Return [x, y] of the center of cell containing provided text 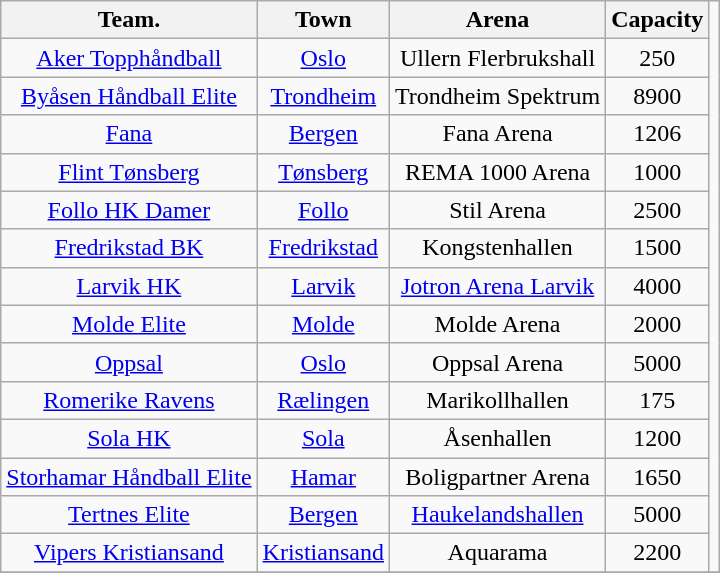
Molde Elite [129, 324]
Molde Arena [497, 324]
Sola [323, 438]
Tertnes Elite [129, 515]
Capacity [658, 20]
175 [658, 400]
Vipers Kristiansand [129, 553]
1500 [658, 248]
Aquarama [497, 553]
Fredrikstad BK [129, 248]
Åsenhallen [497, 438]
2000 [658, 324]
Sola HK [129, 438]
Kristiansand [323, 553]
Molde [323, 324]
Tønsberg [323, 172]
2200 [658, 553]
Hamar [323, 477]
Fredrikstad [323, 248]
Boligpartner Arena [497, 477]
Ullern Flerbrukshall [497, 58]
250 [658, 58]
Kongstenhallen [497, 248]
4000 [658, 286]
Byåsen Håndball Elite [129, 96]
Oppsal Arena [497, 362]
1650 [658, 477]
Larvik HK [129, 286]
1200 [658, 438]
Haukelandshallen [497, 515]
Team. [129, 20]
Flint Tønsberg [129, 172]
Romerike Ravens [129, 400]
Stil Arena [497, 210]
Town [323, 20]
Larvik [323, 286]
Arena [497, 20]
Trondheim [323, 96]
Storhamar Håndball Elite [129, 477]
Aker Topphåndball [129, 58]
Fana [129, 134]
1206 [658, 134]
REMA 1000 Arena [497, 172]
Follo [323, 210]
Jotron Arena Larvik [497, 286]
8900 [658, 96]
1000 [658, 172]
Trondheim Spektrum [497, 96]
Oppsal [129, 362]
Follo HK Damer [129, 210]
2500 [658, 210]
Rælingen [323, 400]
Fana Arena [497, 134]
Marikollhallen [497, 400]
